Scan for the cell matching the given text and deliver its (X, Y) coordinate at center. 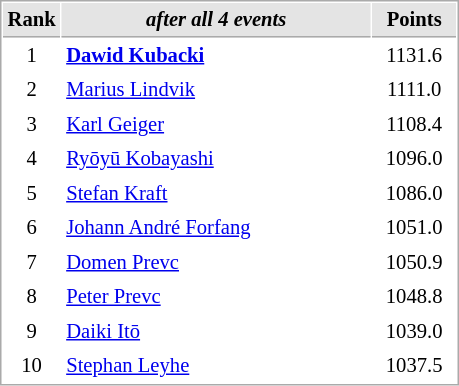
3 (32, 124)
Rank (32, 20)
Johann André Forfang (216, 228)
1111.0 (414, 90)
Stephan Leyhe (216, 366)
Peter Prevc (216, 296)
Stefan Kraft (216, 194)
Dawid Kubacki (216, 56)
10 (32, 366)
1048.8 (414, 296)
2 (32, 90)
1051.0 (414, 228)
Points (414, 20)
Karl Geiger (216, 124)
7 (32, 262)
1086.0 (414, 194)
8 (32, 296)
5 (32, 194)
6 (32, 228)
1039.0 (414, 332)
1050.9 (414, 262)
Daiki Itō (216, 332)
1096.0 (414, 158)
4 (32, 158)
Domen Prevc (216, 262)
Ryōyū Kobayashi (216, 158)
1131.6 (414, 56)
1037.5 (414, 366)
Marius Lindvik (216, 90)
after all 4 events (216, 20)
1 (32, 56)
1108.4 (414, 124)
9 (32, 332)
